Provide the (x, y) coordinate of the cell's center where the given text is located.  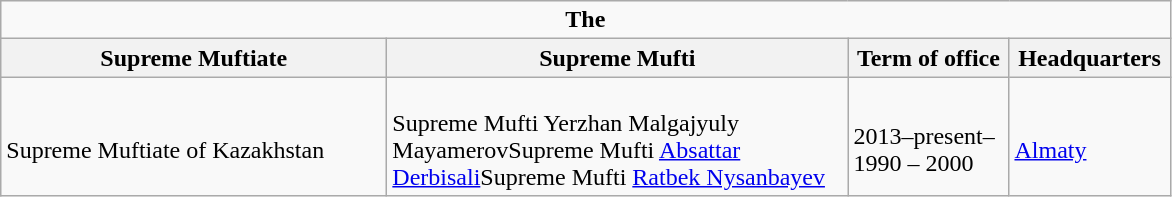
Headquarters (1090, 58)
Supreme Mufti (618, 58)
The (586, 20)
2013–present–1990 – 2000 (928, 136)
Supreme Muftiate of Kazakhstan (194, 136)
Term of office (928, 58)
Supreme Mufti Yerzhan Malgajyuly MayamerovSupreme Mufti Absattar DerbisaliSupreme Mufti Ratbek Nysanbayev (618, 136)
Almaty (1090, 136)
Supreme Muftiate (194, 58)
